From the cell containing the given text, extract its center point as [x, y] coordinate. 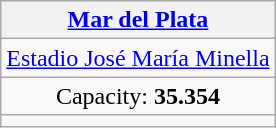
Estadio José María Minella [138, 58]
Capacity: 35.354 [138, 96]
Mar del Plata [138, 20]
